Return the (X, Y) coordinate for the center point of the cell that contains the specified text.  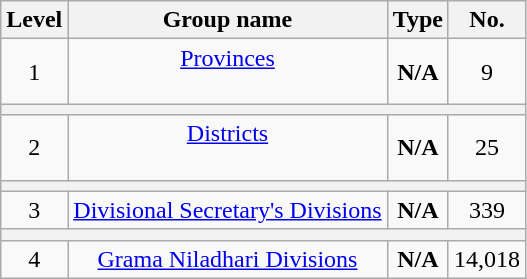
Grama Niladhari Divisions (228, 259)
Group name (228, 20)
3 (34, 210)
14,018 (486, 259)
4 (34, 259)
Districts (228, 148)
2 (34, 148)
No. (486, 20)
Type (418, 20)
25 (486, 148)
Divisional Secretary's Divisions (228, 210)
339 (486, 210)
Level (34, 20)
9 (486, 72)
Provinces (228, 72)
1 (34, 72)
